Provide the (X, Y) coordinate of the cell's center where the given text is located.  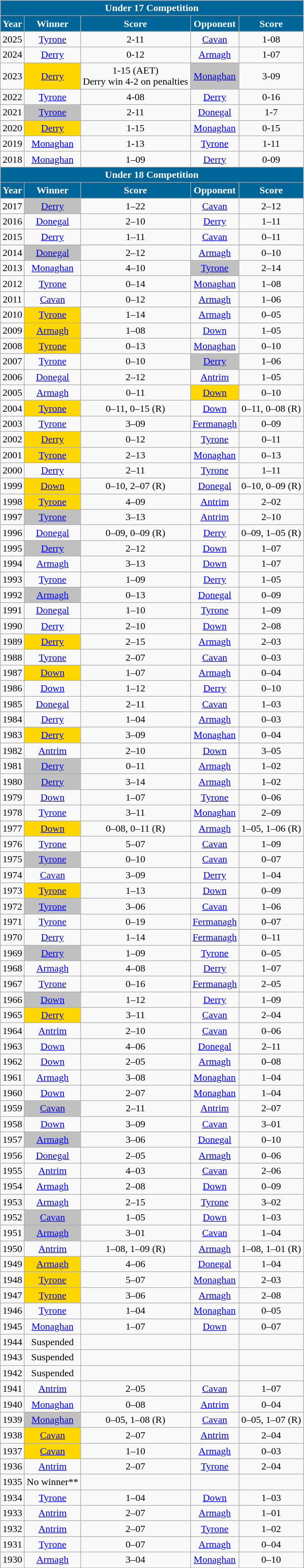
1-15 (135, 128)
1988 (12, 657)
0–05, 1–07 (R) (271, 1420)
1952 (12, 1218)
No winner** (52, 1482)
0–05, 1–08 (R) (135, 1420)
1-7 (271, 112)
1937 (12, 1451)
4–08 (135, 969)
2025 (12, 39)
2019 (12, 144)
2007 (12, 361)
1965 (12, 1015)
1968 (12, 969)
1938 (12, 1435)
2–13 (135, 455)
1974 (12, 875)
2010 (12, 315)
1947 (12, 1295)
2022 (12, 97)
1955 (12, 1171)
0-09 (271, 159)
0–11, 0–08 (R) (271, 408)
2017 (12, 206)
1-11 (271, 144)
1–22 (135, 206)
2020 (12, 128)
1975 (12, 859)
1–05, 1–06 (R) (271, 828)
2005 (12, 393)
1978 (12, 813)
1997 (12, 517)
1973 (12, 891)
0–10, 2–07 (R) (135, 486)
2011 (12, 299)
2008 (12, 346)
1959 (12, 1108)
3–14 (135, 782)
1934 (12, 1498)
1948 (12, 1280)
2000 (12, 471)
1980 (12, 782)
1949 (12, 1264)
3-09 (271, 76)
3–02 (271, 1202)
1966 (12, 1000)
1939 (12, 1420)
1990 (12, 626)
1960 (12, 1093)
2–02 (271, 502)
2–09 (271, 813)
1985 (12, 704)
1953 (12, 1202)
2024 (12, 55)
2006 (12, 377)
1972 (12, 906)
1999 (12, 486)
1-07 (271, 55)
3–08 (135, 1077)
0–09, 0–09 (R) (135, 533)
1956 (12, 1155)
1998 (12, 502)
1963 (12, 1046)
1941 (12, 1389)
0–08, 0–11 (R) (135, 828)
1–01 (271, 1513)
1–08, 1–09 (R) (135, 1249)
1–08, 1–01 (R) (271, 1249)
1958 (12, 1124)
4–03 (135, 1171)
1940 (12, 1404)
1976 (12, 844)
1935 (12, 1482)
1931 (12, 1544)
Under 17 Competition (152, 8)
2016 (12, 222)
1-15 (AET) Derry win 4-2 on penalties (135, 76)
1996 (12, 533)
2–14 (271, 268)
1-13 (135, 144)
1944 (12, 1342)
1950 (12, 1249)
0–09, 1–05 (R) (271, 533)
0–14 (135, 284)
4-08 (135, 97)
1994 (12, 564)
4–09 (135, 502)
0–11, 0–15 (R) (135, 408)
0-12 (135, 55)
2002 (12, 439)
1982 (12, 751)
2018 (12, 159)
0-16 (271, 97)
1957 (12, 1140)
1981 (12, 766)
1986 (12, 688)
1983 (12, 735)
1-08 (271, 39)
1932 (12, 1529)
2012 (12, 284)
2003 (12, 424)
2–06 (271, 1171)
1961 (12, 1077)
1992 (12, 595)
1993 (12, 579)
1984 (12, 720)
1995 (12, 548)
1930 (12, 1560)
1943 (12, 1357)
1987 (12, 673)
1962 (12, 1062)
2009 (12, 330)
1989 (12, 642)
2004 (12, 408)
1954 (12, 1186)
1–13 (135, 891)
1964 (12, 1031)
1933 (12, 1513)
1971 (12, 922)
0–10, 0–09 (R) (271, 486)
1977 (12, 828)
2001 (12, 455)
Under 18 Competition (152, 175)
1970 (12, 937)
1951 (12, 1233)
2021 (12, 112)
3–04 (135, 1560)
1967 (12, 984)
1979 (12, 797)
1946 (12, 1311)
1936 (12, 1467)
1945 (12, 1326)
1969 (12, 953)
2023 (12, 76)
0-15 (271, 128)
2014 (12, 253)
4–10 (135, 268)
1991 (12, 610)
1942 (12, 1373)
2015 (12, 237)
0–16 (135, 984)
2013 (12, 268)
3–05 (271, 751)
0–19 (135, 922)
